Locate the cell with the specified text and output its [X, Y] center coordinate. 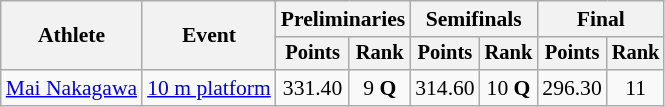
11 [636, 88]
331.40 [313, 88]
314.60 [444, 88]
9 Q [380, 88]
10 Q [509, 88]
Athlete [72, 36]
Mai Nakagawa [72, 88]
10 m platform [209, 88]
296.30 [572, 88]
Final [600, 19]
Semifinals [474, 19]
Event [209, 36]
Preliminaries [343, 19]
